Locate the cell with the specified text and output its (x, y) center coordinate. 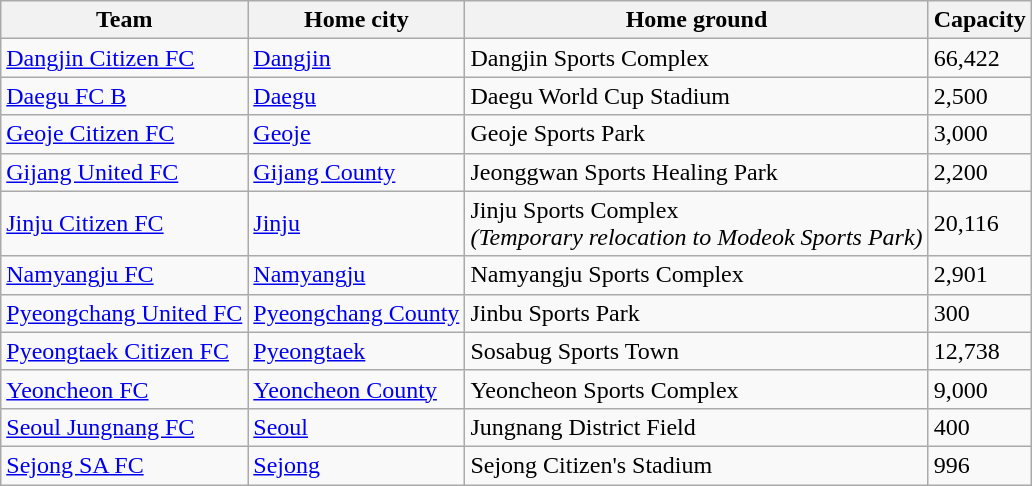
Namyangju FC (124, 275)
Home city (356, 20)
Geoje (356, 134)
Pyeongchang County (356, 313)
Sejong Citizen's Stadium (696, 465)
300 (980, 313)
2,500 (980, 96)
Yeoncheon Sports Complex (696, 389)
Capacity (980, 20)
Geoje Citizen FC (124, 134)
Gijang United FC (124, 172)
Yeoncheon FC (124, 389)
66,422 (980, 58)
Daegu (356, 96)
Jinju (356, 224)
12,738 (980, 351)
Sejong SA FC (124, 465)
Jinju Citizen FC (124, 224)
Namyangju Sports Complex (696, 275)
Daegu FC B (124, 96)
Seoul (356, 427)
Pyeongchang United FC (124, 313)
Gijang County (356, 172)
Namyangju (356, 275)
400 (980, 427)
Home ground (696, 20)
Dangjin Sports Complex (696, 58)
Daegu World Cup Stadium (696, 96)
Pyeongtaek (356, 351)
Jinbu Sports Park (696, 313)
Jinju Sports Complex(Temporary relocation to Modeok Sports Park) (696, 224)
2,901 (980, 275)
9,000 (980, 389)
Geoje Sports Park (696, 134)
Seoul Jungnang FC (124, 427)
Pyeongtaek Citizen FC (124, 351)
2,200 (980, 172)
Yeoncheon County (356, 389)
Dangjin Citizen FC (124, 58)
Jungnang District Field (696, 427)
Sosabug Sports Town (696, 351)
Team (124, 20)
20,116 (980, 224)
3,000 (980, 134)
Sejong (356, 465)
Jeonggwan Sports Healing Park (696, 172)
Dangjin (356, 58)
996 (980, 465)
